For the text-containing cell, return its midpoint in (x, y) coordinate format. 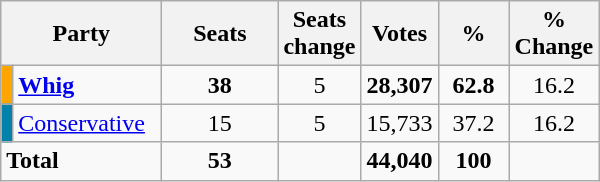
38 (220, 85)
28,307 (400, 85)
% Change (554, 34)
Seats (220, 34)
15,733 (400, 123)
Votes (400, 34)
37.2 (474, 123)
53 (220, 161)
100 (474, 161)
Seats change (320, 34)
Conservative (88, 123)
44,040 (400, 161)
Whig (88, 85)
62.8 (474, 85)
Party (82, 34)
Total (82, 161)
% (474, 34)
15 (220, 123)
